Locate the cell with the specified text and output its [x, y] center coordinate. 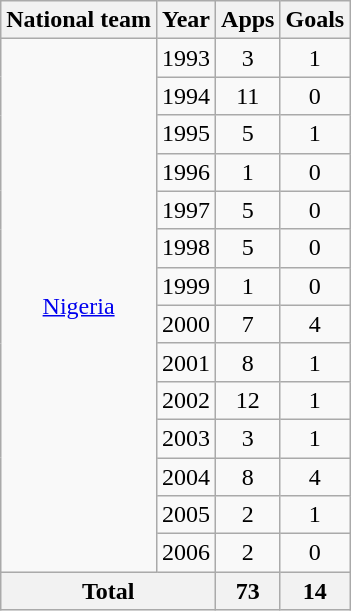
2005 [186, 515]
Apps [248, 20]
1996 [186, 172]
2006 [186, 553]
Nigeria [79, 306]
2003 [186, 438]
1997 [186, 210]
1994 [186, 96]
2002 [186, 400]
Goals [315, 20]
2000 [186, 324]
12 [248, 400]
2001 [186, 362]
National team [79, 20]
73 [248, 591]
Total [108, 591]
11 [248, 96]
1998 [186, 248]
2004 [186, 477]
7 [248, 324]
1993 [186, 58]
1995 [186, 134]
Year [186, 20]
14 [315, 591]
1999 [186, 286]
